Detect which cell encompasses the target text, then output its (x, y) center coordinate. 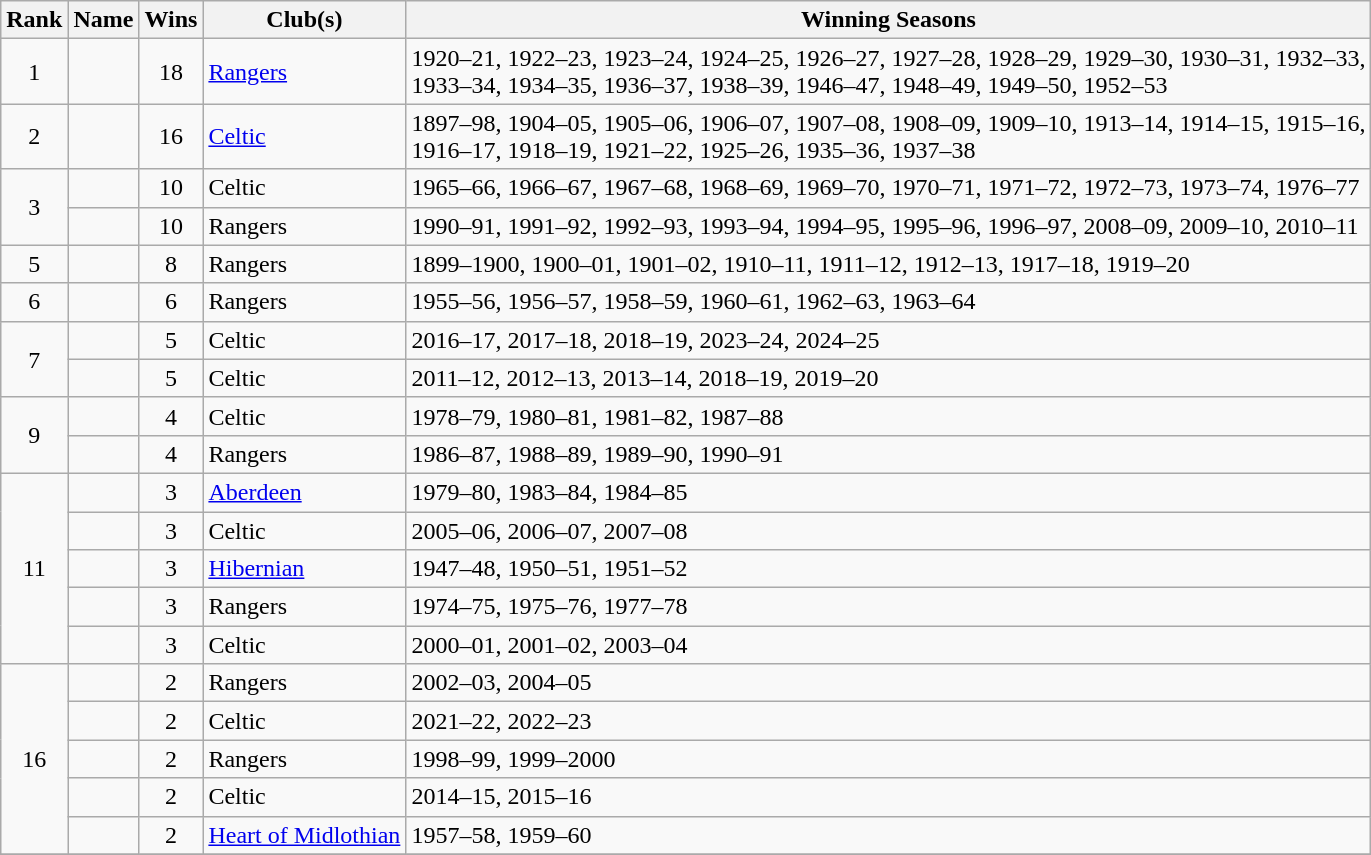
2000–01, 2001–02, 2003–04 (888, 645)
8 (171, 264)
Hibernian (304, 569)
1947–48, 1950–51, 1951–52 (888, 569)
2005–06, 2006–07, 2007–08 (888, 531)
2002–03, 2004–05 (888, 683)
1998–99, 1999–2000 (888, 759)
1974–75, 1975–76, 1977–78 (888, 607)
2014–15, 2015–16 (888, 797)
1899–1900, 1900–01, 1901–02, 1910–11, 1911–12, 1912–13, 1917–18, 1919–20 (888, 264)
1 (34, 72)
Aberdeen (304, 492)
2016–17, 2017–18, 2018–19, 2023–24, 2024–25 (888, 340)
Winning Seasons (888, 20)
2011–12, 2012–13, 2013–14, 2018–19, 2019–20 (888, 378)
Rank (34, 20)
7 (34, 359)
1990–91, 1991–92, 1992–93, 1993–94, 1994–95, 1995–96, 1996–97, 2008–09, 2009–10, 2010–11 (888, 226)
11 (34, 568)
Name (104, 20)
Wins (171, 20)
1979–80, 1983–84, 1984–85 (888, 492)
1955–56, 1956–57, 1958–59, 1960–61, 1962–63, 1963–64 (888, 302)
1978–79, 1980–81, 1981–82, 1987–88 (888, 416)
Club(s) (304, 20)
2021–22, 2022–23 (888, 721)
1986–87, 1988–89, 1989–90, 1990–91 (888, 454)
1965–66, 1966–67, 1967–68, 1968–69, 1969–70, 1970–71, 1971–72, 1972–73, 1973–74, 1976–77 (888, 188)
18 (171, 72)
1897–98, 1904–05, 1905–06, 1906–07, 1907–08, 1908–09, 1909–10, 1913–14, 1914–15, 1915–16,1916–17, 1918–19, 1921–22, 1925–26, 1935–36, 1937–38 (888, 136)
9 (34, 435)
1957–58, 1959–60 (888, 835)
Heart of Midlothian (304, 835)
